Find where the given text appears and provide that cell's center as [x, y] coordinate. 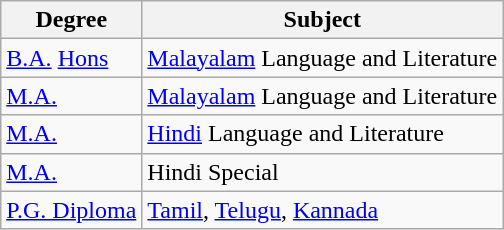
Tamil, Telugu, Kannada [322, 210]
P.G. Diploma [72, 210]
Hindi Special [322, 172]
Hindi Language and Literature [322, 134]
Subject [322, 20]
B.A. Hons [72, 58]
Degree [72, 20]
